Return [X, Y] of the center of cell containing provided text 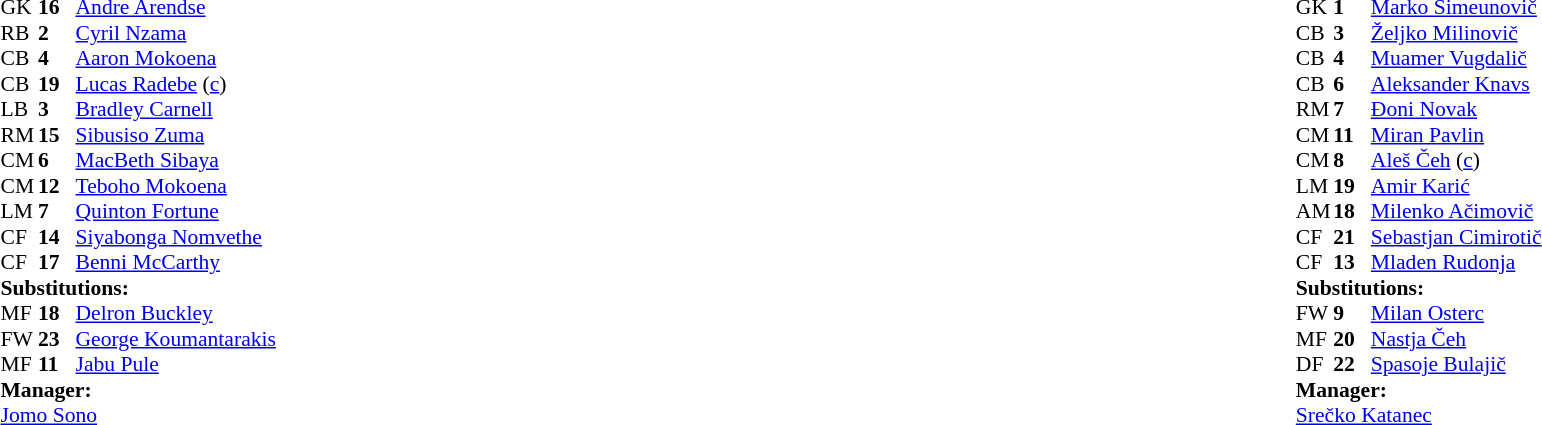
Mladen Rudonja [1456, 263]
13 [1352, 263]
Sebastjan Cimirotič [1456, 237]
Spasoje Bulajič [1456, 365]
Jabu Pule [176, 365]
Bradley Carnell [176, 109]
Milenko Ačimovič [1456, 211]
22 [1352, 365]
15 [57, 135]
Delron Buckley [176, 313]
Cyril Nzama [176, 33]
Muamer Vugdalič [1456, 59]
Miran Pavlin [1456, 135]
RB [19, 33]
Amir Karić [1456, 186]
MacBeth Sibaya [176, 161]
Teboho Mokoena [176, 186]
20 [1352, 339]
2 [57, 33]
Željko Milinovič [1456, 33]
21 [1352, 237]
LB [19, 109]
Siyabonga Nomvethe [176, 237]
Aaron Mokoena [176, 59]
23 [57, 339]
9 [1352, 313]
Quinton Fortune [176, 211]
Lucas Radebe (c) [176, 84]
DF [1315, 365]
8 [1352, 161]
Milan Osterc [1456, 313]
17 [57, 263]
Đoni Novak [1456, 109]
Nastja Čeh [1456, 339]
12 [57, 186]
George Koumantarakis [176, 339]
Sibusiso Zuma [176, 135]
Aleš Čeh (c) [1456, 161]
Benni McCarthy [176, 263]
AM [1315, 211]
14 [57, 237]
Aleksander Knavs [1456, 84]
